Identify which cell holds the provided text, then report its (X, Y) central coordinate. 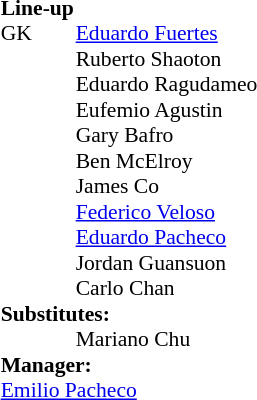
GK (20, 33)
